Detect which cell encompasses the target text, then output its [x, y] center coordinate. 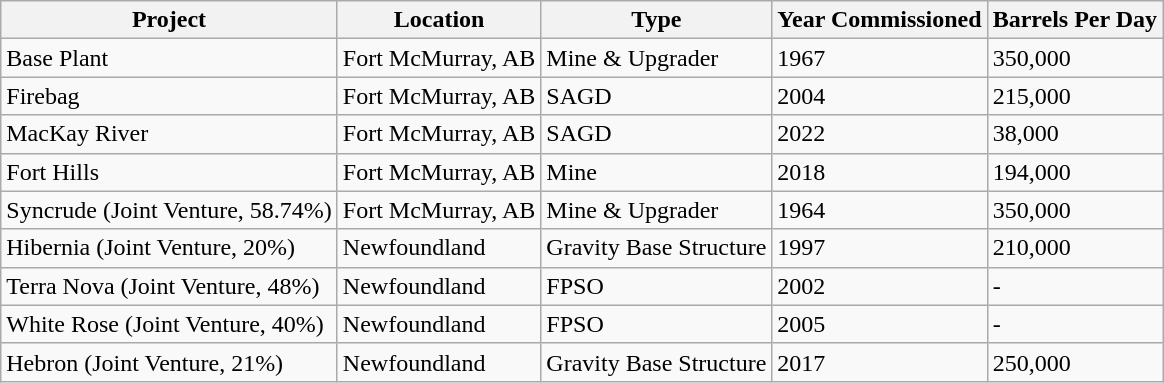
Base Plant [170, 58]
MacKay River [170, 134]
Mine [656, 172]
Project [170, 20]
215,000 [1074, 96]
2002 [880, 286]
Location [439, 20]
Terra Nova (Joint Venture, 48%) [170, 286]
Hibernia (Joint Venture, 20%) [170, 248]
Year Commissioned [880, 20]
Hebron (Joint Venture, 21%) [170, 362]
Fort Hills [170, 172]
2005 [880, 324]
Type [656, 20]
2022 [880, 134]
194,000 [1074, 172]
Barrels Per Day [1074, 20]
2018 [880, 172]
2004 [880, 96]
1967 [880, 58]
1997 [880, 248]
1964 [880, 210]
38,000 [1074, 134]
210,000 [1074, 248]
Firebag [170, 96]
2017 [880, 362]
Syncrude (Joint Venture, 58.74%) [170, 210]
250,000 [1074, 362]
White Rose (Joint Venture, 40%) [170, 324]
